Search for the cell housing the specified text and yield its [X, Y] center coordinate. 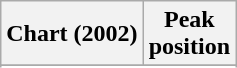
Peakposition [189, 34]
Chart (2002) [72, 34]
